For the text-containing cell, return its midpoint in (x, y) coordinate format. 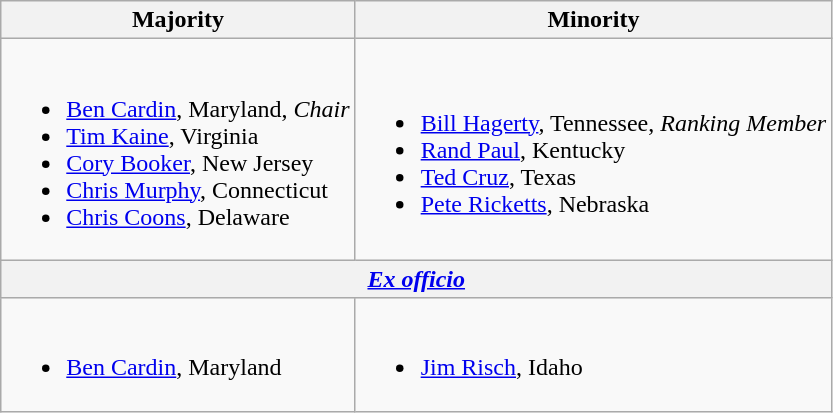
Ben Cardin, Maryland (178, 354)
Minority (594, 20)
Jim Risch, Idaho (594, 354)
Bill Hagerty, Tennessee, Ranking MemberRand Paul, KentuckyTed Cruz, TexasPete Ricketts, Nebraska (594, 150)
Ben Cardin, Maryland, ChairTim Kaine, VirginiaCory Booker, New JerseyChris Murphy, ConnecticutChris Coons, Delaware (178, 150)
Ex officio (416, 279)
Majority (178, 20)
